Find where the given text appears and provide that cell's center as [X, Y] coordinate. 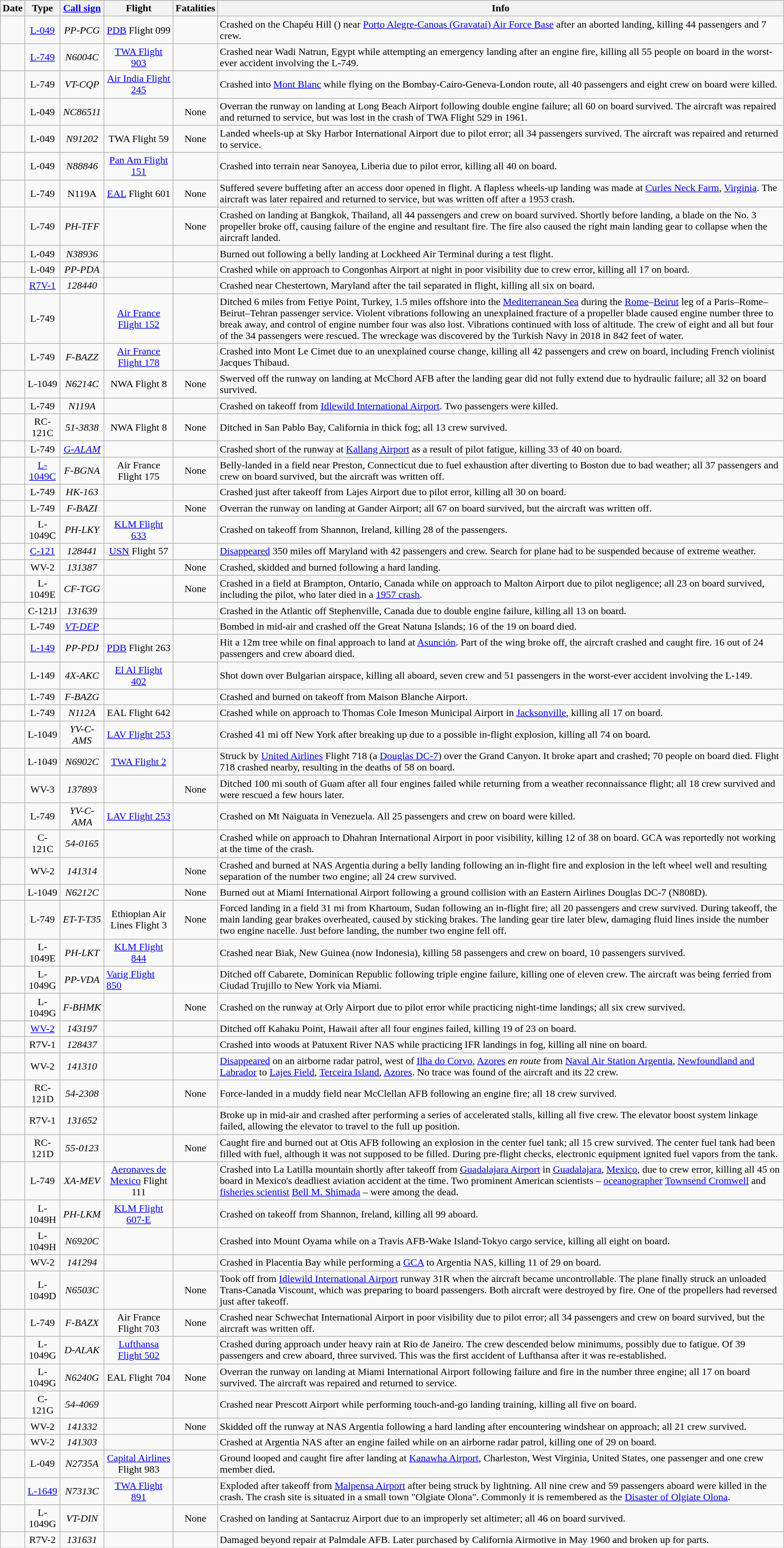
128440 [82, 285]
141332 [82, 1426]
141310 [82, 1066]
131652 [82, 1121]
TWA Flight 903 [139, 57]
Air India Flight 245 [139, 85]
PP-PDJ [82, 648]
C-121C [43, 844]
131387 [82, 567]
Swerved off the runway on landing at McChord AFB after the landing gear did not fully extend due to hydraulic failure; all 32 on board survived. [500, 385]
Crashed on Mt Naiguata in Venezuela. All 25 passengers and crew on board were killed. [500, 816]
Ditched in San Pablo Bay, California in thick fog; all 13 crew survived. [500, 427]
Burned out following a belly landing at Lockheed Air Terminal during a test flight. [500, 253]
54-0165 [82, 844]
Crashed and burned on takeoff from Maison Blanche Airport. [500, 697]
Crashed in the Atlantic off Stephenville, Canada due to double engine failure, killing all 13 on board. [500, 610]
PDB Flight 099 [139, 30]
KLM Flight 607-E [139, 1214]
128441 [82, 551]
Crashed into woods at Patuxent River NAS while practicing IFR landings in fog, killing all nine on board. [500, 1044]
PH-LKM [82, 1214]
F-BGNA [82, 471]
C-121J [43, 610]
EAL Flight 601 [139, 194]
D-ALAK [82, 1350]
137893 [82, 789]
141314 [82, 871]
EAL Flight 704 [139, 1377]
Air France Flight 178 [139, 357]
Varig Flight 850 [139, 979]
CF-TGG [82, 589]
Force-landed in a muddy field near McClellan AFB following an engine fire; all 18 crew survived. [500, 1093]
N6004C [82, 57]
L-1049D [43, 1290]
Crashed into Mount Oyama while on a Travis AFB-Wake Island-Tokyo cargo service, killing all eight on board. [500, 1241]
54-4069 [82, 1404]
Air France Flight 152 [139, 318]
Crashed into Mont Blanc while flying on the Bombay-Cairo-Geneva-London route, all 40 passengers and eight crew on board were killed. [500, 85]
F-BAZZ [82, 357]
131639 [82, 610]
PP-VDA [82, 979]
Crashed near Prescott Airport while performing touch-and-go landing training, killing all five on board. [500, 1404]
Crashed into terrain near Sanoyea, Liberia due to pilot error, killing all 40 on board. [500, 166]
TWA Flight 2 [139, 762]
Skidded off the runway at NAS Argentia following a hard landing after encountering windshear on approach; all 21 crew survived. [500, 1426]
L-1649 [43, 1491]
PDB Flight 263 [139, 648]
Ditched off Kahaku Point, Hawaii after all four engines failed, killing 19 of 23 on board. [500, 1029]
N91202 [82, 139]
Lufthansa Flight 502 [139, 1350]
PH-TFF [82, 226]
KLM Flight 844 [139, 953]
YV-C-AMS [82, 735]
Crashed at Argentia NAS after an engine failed while on an airborne radar patrol, killing one of 29 on board. [500, 1442]
PP-PDA [82, 269]
N38936 [82, 253]
Flight [139, 8]
Fatalities [196, 8]
PH-LKT [82, 953]
Crashed in Placentia Bay while performing a GCA to Argentia NAS, killing 11 of 29 on board. [500, 1263]
Crashed on the runway at Orly Airport due to pilot error while practicing night-time landings; all six crew survived. [500, 1007]
F-BAZG [82, 697]
TWA Flight 891 [139, 1491]
F-BAZX [82, 1323]
131631 [82, 1540]
Bombed in mid-air and crashed off the Great Natuna Islands; 16 of the 19 on board died. [500, 626]
Crashed near Chestertown, Maryland after the tail separated in flight, killing all six on board. [500, 285]
Crashed just after takeoff from Lajes Airport due to pilot error, killing all 30 on board. [500, 492]
C-121 [43, 551]
141294 [82, 1263]
El Al Flight 402 [139, 675]
N6902C [82, 762]
Overran the runway on landing at Gander Airport; all 67 on board survived, but the aircraft was written off. [500, 508]
VT-DIN [82, 1518]
Call sign [82, 8]
Disappeared 350 miles off Maryland with 42 passengers and crew. Search for plane had to be suspended because of extreme weather. [500, 551]
N7313C [82, 1491]
Crashed 41 mi off New York after breaking up due to a possible in-flight explosion, killing all 74 on board. [500, 735]
HK-163 [82, 492]
N6920C [82, 1241]
C-121G [43, 1404]
55-0123 [82, 1148]
Crashed while on approach to Congonhas Airport at night in poor visibility due to crew error, killing all 17 on board. [500, 269]
N112A [82, 713]
Capital Airlines Flight 983 [139, 1464]
Damaged beyond repair at Palmdale AFB. Later purchased by California Airmotive in May 1960 and broken up for parts. [500, 1540]
4X-AKC [82, 675]
N6214C [82, 385]
ET-T-T35 [82, 920]
Crashed near Biak, New Guinea (now Indonesia), killing 58 passengers and crew on board, 10 passengers survived. [500, 953]
N2735A [82, 1464]
Pan Am Flight 151 [139, 166]
Crashed short of the runway at Kallang Airport as a result of pilot fatigue, killing 33 of 40 on board. [500, 449]
PP-PCG [82, 30]
Info [500, 8]
NC86511 [82, 111]
Crashed while on approach to Thomas Cole Imeson Municipal Airport in Jacksonville, killing all 17 on board. [500, 713]
EAL Flight 642 [139, 713]
Date [13, 8]
N88846 [82, 166]
VT-CQP [82, 85]
Crashed on takeoff from Shannon, Ireland, killing all 99 aboard. [500, 1214]
Aeronaves de Mexico Flight 111 [139, 1181]
Ground looped and caught fire after landing at Kanawha Airport, Charleston, West Virginia, United States, one passenger and one crew member died. [500, 1464]
N6240G [82, 1377]
Crashed on takeoff from Idlewild International Airport. Two passengers were killed. [500, 406]
Air France Flight 175 [139, 471]
Crashed on the Chapéu Hill () near Porto Alegre-Canoas (Gravataí) Air Force Base after an aborted landing, killing 44 passengers and 7 crew. [500, 30]
Crashed on takeoff from Shannon, Ireland, killing 28 of the passengers. [500, 530]
R7V-2 [43, 1540]
YV-C-AMA [82, 816]
Crashed on landing at Santacruz Airport due to an improperly set altimeter; all 46 on board survived. [500, 1518]
141303 [82, 1442]
128437 [82, 1044]
G-ALAM [82, 449]
Type [43, 8]
USN Flight 57 [139, 551]
RC-121C [43, 427]
F-BAZI [82, 508]
WV-3 [43, 789]
N6503C [82, 1290]
F-BHMK [82, 1007]
PH-LKY [82, 530]
Air France Flight 703 [139, 1323]
51-3838 [82, 427]
KLM Flight 633 [139, 530]
143197 [82, 1029]
Ethiopian Air Lines Flight 3 [139, 920]
XA-MEV [82, 1181]
Crashed, skidded and burned following a hard landing. [500, 567]
54-2308 [82, 1093]
Burned out at Miami International Airport following a ground collision with an Eastern Airlines Douglas DC-7 (N808D). [500, 892]
N6212C [82, 892]
Shot down over Bulgarian airspace, killing all aboard, seven crew and 51 passengers in the worst-ever accident involving the L-149. [500, 675]
TWA Flight 59 [139, 139]
VT-DEP [82, 626]
